Output the [X, Y] coordinate of the center of the cell containing the given text.  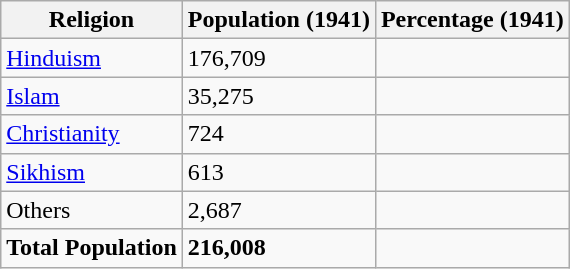
Total Population [92, 248]
216,008 [278, 248]
Sikhism [92, 172]
Others [92, 210]
Islam [92, 96]
35,275 [278, 96]
176,709 [278, 58]
2,687 [278, 210]
Religion [92, 20]
724 [278, 134]
Hinduism [92, 58]
Population (1941) [278, 20]
Christianity [92, 134]
613 [278, 172]
Percentage (1941) [472, 20]
